Pinpoint the cell where the given text exists, returning its [x, y] midpoint coordinate. 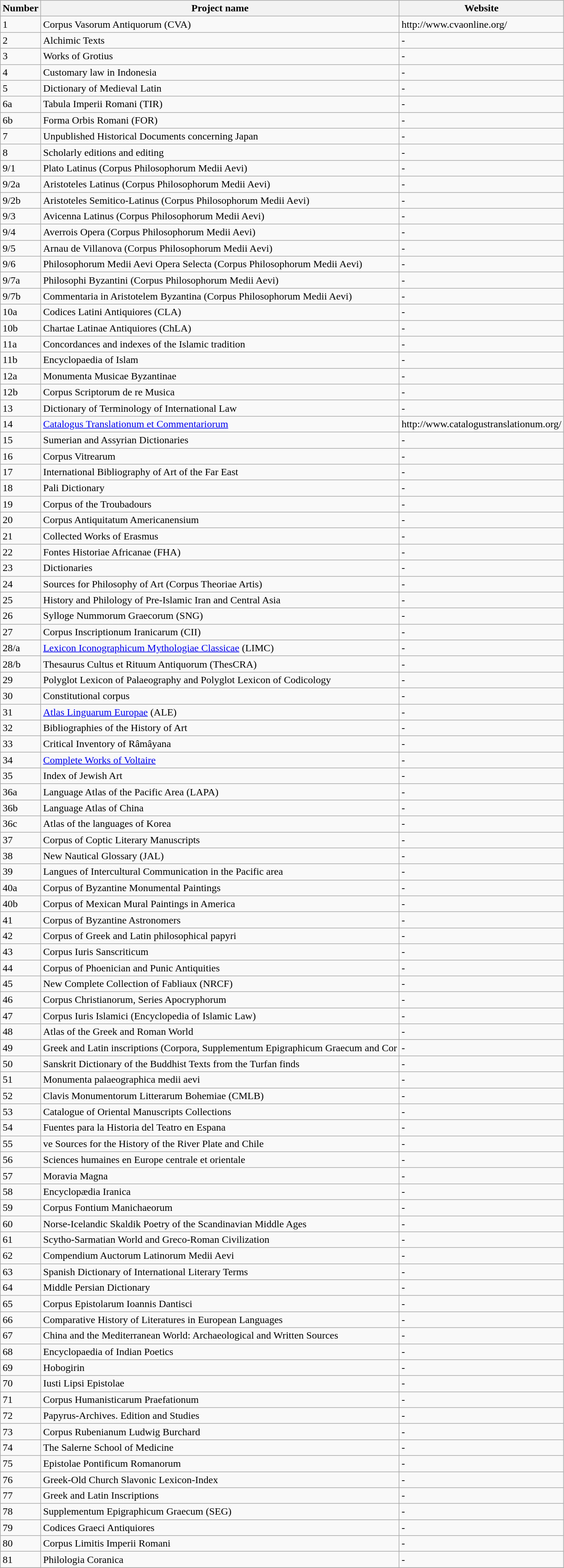
Monumenta palaeographica medii aevi [220, 1080]
9/6 [21, 264]
Critical Inventory of Râmâyana [220, 744]
Forma Orbis Romani (FOR) [220, 120]
Language Atlas of the Pacific Area (LAPA) [220, 792]
Philosophi Byzantini (Corpus Philosophorum Medii Aevi) [220, 280]
9/7b [21, 296]
11a [21, 344]
5 [21, 88]
Scytho-Sarmatian World and Greco-Roman Civilization [220, 1240]
Atlas Linguarum Europae (ALE) [220, 712]
Corpus of Coptic Literary Manuscripts [220, 840]
35 [21, 776]
Greek-Old Church Slavonic Lexicon-Index [220, 1479]
Dictionary of Terminology of International Law [220, 408]
9/5 [21, 248]
Corpus of Mexican Mural Paintings in America [220, 904]
Greek and Latin Inscriptions [220, 1496]
Corpus of Byzantine Monumental Paintings [220, 888]
Constitutional corpus [220, 696]
Commentaria in Aristotelem Byzantina (Corpus Philosophorum Medii Aevi) [220, 296]
Encyclopædia Iranica [220, 1192]
75 [21, 1463]
8 [21, 152]
28/b [21, 664]
2 [21, 40]
Papyrus-Archives. Edition and Studies [220, 1415]
Corpus Humanisticarum Praefationum [220, 1400]
6a [21, 104]
74 [21, 1447]
Sources for Philosophy of Art (Corpus Theoriae Artis) [220, 584]
Corpus Christianorum, Series Apocryphorum [220, 1000]
Sylloge Nummorum Graecorum (SNG) [220, 616]
28/a [21, 648]
Greek and Latin inscriptions (Corpora, Supplementum Epigraphicum Graecum and Cor [220, 1048]
12a [21, 376]
Dictionaries [220, 568]
47 [21, 1016]
19 [21, 504]
Language Atlas of China [220, 808]
Arnau de Villanova (Corpus Philosophorum Medii Aevi) [220, 248]
Works of Grotius [220, 56]
Comparative History of Literatures in European Languages [220, 1320]
Sanskrit Dictionary of the Buddhist Texts from the Turfan finds [220, 1064]
4 [21, 72]
Catalogue of Oriental Manuscripts Collections [220, 1112]
History and Philology of Pre-Islamic Iran and Central Asia [220, 600]
11b [21, 360]
Hobogirin [220, 1368]
60 [21, 1224]
Corpus Antiquitatum Americanensium [220, 520]
23 [21, 568]
21 [21, 536]
10b [21, 328]
7 [21, 136]
46 [21, 1000]
Philologia Coranica [220, 1560]
Codices Graeci Antiquiores [220, 1528]
Corpus Fontium Manichaeorum [220, 1208]
9/7a [21, 280]
Atlas of the languages of Korea [220, 824]
9/2b [21, 200]
14 [21, 424]
Corpus Rubenianum Ludwig Burchard [220, 1431]
Norse-Icelandic Skaldik Poetry of the Scandinavian Middle Ages [220, 1224]
36c [21, 824]
54 [21, 1128]
76 [21, 1479]
Project name [220, 8]
34 [21, 760]
Encyclopaedia of Indian Poetics [220, 1352]
Chartae Latinae Antiquiores (ChLA) [220, 328]
Langues of Intercultural Communication in the Pacific area [220, 872]
Corpus Vitrearum [220, 456]
Plato Latinus (Corpus Philosophorum Medii Aevi) [220, 168]
Iusti Lipsi Epistolae [220, 1384]
49 [21, 1048]
Encyclopaedia of Islam [220, 360]
40b [21, 904]
56 [21, 1160]
61 [21, 1240]
Customary law in Indonesia [220, 72]
81 [21, 1560]
ve Sources for the History of the River Plate and Chile [220, 1144]
15 [21, 440]
Corpus Inscriptionum Iranicarum (CII) [220, 632]
17 [21, 472]
Dictionary of Medieval Latin [220, 88]
Corpus of Byzantine Astronomers [220, 920]
66 [21, 1320]
79 [21, 1528]
55 [21, 1144]
26 [21, 616]
Avicenna Latinus (Corpus Philosophorum Medii Aevi) [220, 216]
Clavis Monumentorum Litterarum Bohemiae (CMLB) [220, 1096]
24 [21, 584]
63 [21, 1272]
Monumenta Musicae Byzantinae [220, 376]
Corpus Limitis Imperii Romani [220, 1544]
39 [21, 872]
41 [21, 920]
Corpus Scriptorum de re Musica [220, 392]
Epistolae Pontificum Romanorum [220, 1463]
Fuentes para la Historia del Teatro en Espana [220, 1128]
Corpus of Phoenician and Punic Antiquities [220, 968]
32 [21, 728]
Fontes Historiae Africanae (FHA) [220, 552]
52 [21, 1096]
20 [21, 520]
13 [21, 408]
Middle Persian Dictionary [220, 1288]
36a [21, 792]
59 [21, 1208]
38 [21, 856]
68 [21, 1352]
Corpus of Greek and Latin philosophical papyri [220, 936]
77 [21, 1496]
Compendium Auctorum Latinorum Medii Aevi [220, 1256]
16 [21, 456]
67 [21, 1336]
51 [21, 1080]
Index of Jewish Art [220, 776]
9/1 [21, 168]
New Complete Collection of Fabliaux (NRCF) [220, 984]
9/3 [21, 216]
78 [21, 1512]
70 [21, 1384]
53 [21, 1112]
Catalogus Translationum et Commentariorum [220, 424]
Averrois Opera (Corpus Philosophorum Medii Aevi) [220, 232]
43 [21, 952]
Corpus Iuris Islamici (Encyclopedia of Islamic Law) [220, 1016]
42 [21, 936]
48 [21, 1032]
64 [21, 1288]
44 [21, 968]
Aristoteles Latinus (Corpus Philosophorum Medii Aevi) [220, 184]
Tabula Imperii Romani (TIR) [220, 104]
12b [21, 392]
27 [21, 632]
New Nautical Glossary (JAL) [220, 856]
58 [21, 1192]
Philosophorum Medii Aevi Opera Selecta (Corpus Philosophorum Medii Aevi) [220, 264]
3 [21, 56]
http://www.catalogustranslationum.org/ [482, 424]
9/4 [21, 232]
The Salerne School of Medicine [220, 1447]
Corpus of the Troubadours [220, 504]
45 [21, 984]
Aristoteles Semitico-Latinus (Corpus Philosophorum Medii Aevi) [220, 200]
Corpus Iuris Sanscriticum [220, 952]
Sumerian and Assyrian Dictionaries [220, 440]
57 [21, 1176]
29 [21, 680]
30 [21, 696]
Concordances and indexes of the Islamic tradition [220, 344]
50 [21, 1064]
6b [21, 120]
http://www.cvaonline.org/ [482, 24]
22 [21, 552]
Complete Works of Voltaire [220, 760]
Atlas of the Greek and Roman World [220, 1032]
Unpublished Historical Documents concerning Japan [220, 136]
62 [21, 1256]
9/2a [21, 184]
Alchimic Texts [220, 40]
80 [21, 1544]
China and the Mediterranean World: Archaeological and Written Sources [220, 1336]
33 [21, 744]
Moravia Magna [220, 1176]
25 [21, 600]
Corpus Vasorum Antiquorum (CVA) [220, 24]
International Bibliography of Art of the Far East [220, 472]
Codices Latini Antiquiores (CLA) [220, 312]
Number [21, 8]
Pali Dictionary [220, 488]
40a [21, 888]
Spanish Dictionary of International Literary Terms [220, 1272]
73 [21, 1431]
Scholarly editions and editing [220, 152]
72 [21, 1415]
Supplementum Epigraphicum Graecum (SEG) [220, 1512]
37 [21, 840]
31 [21, 712]
36b [21, 808]
1 [21, 24]
Bibliographies of the History of Art [220, 728]
65 [21, 1304]
Collected Works of Erasmus [220, 536]
Website [482, 8]
Polyglot Lexicon of Palaeography and Polyglot Lexicon of Codicology [220, 680]
Lexicon Iconographicum Mythologiae Classicae (LIMC) [220, 648]
18 [21, 488]
69 [21, 1368]
10a [21, 312]
Thesaurus Cultus et Rituum Antiquorum (ThesCRA) [220, 664]
Corpus Epistolarum Ioannis Dantisci [220, 1304]
Sciences humaines en Europe centrale et orientale [220, 1160]
71 [21, 1400]
